Determine the [X, Y] coordinate at the center of the cell enclosing the given text.  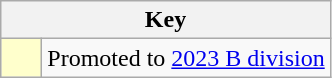
Promoted to 2023 B division [186, 58]
Key [166, 20]
